For the text-containing cell, return its midpoint in [x, y] coordinate format. 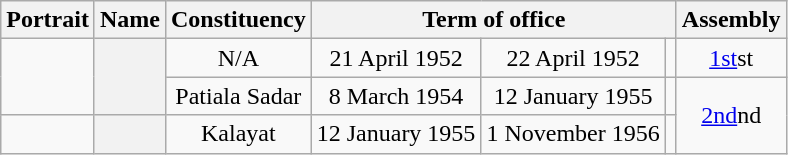
Patiala Sadar [238, 96]
Kalayat [238, 134]
1 November 1956 [573, 134]
21 April 1952 [396, 58]
Portrait [48, 20]
8 March 1954 [396, 96]
Name [130, 20]
Constituency [238, 20]
Term of office [494, 20]
N/A [238, 58]
2ndnd [731, 115]
22 April 1952 [573, 58]
1stst [731, 58]
Assembly [731, 20]
